Identify which cell holds the provided text, then report its [x, y] central coordinate. 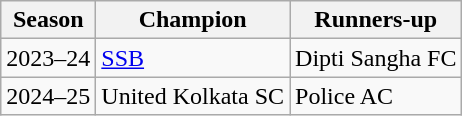
2024–25 [48, 96]
Dipti Sangha FC [376, 58]
Runners-up [376, 20]
Season [48, 20]
SSB [193, 58]
2023–24 [48, 58]
United Kolkata SC [193, 96]
Police AC [376, 96]
Champion [193, 20]
